Detect which cell encompasses the target text, then output its (X, Y) center coordinate. 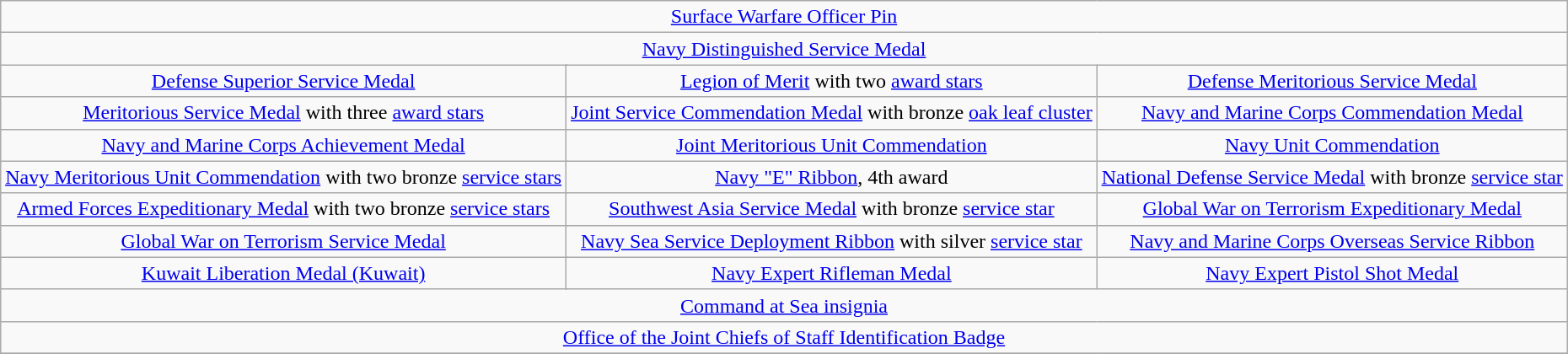
Navy Meritorious Unit Commendation with two bronze service stars (283, 177)
Joint Service Commendation Medal with bronze oak leaf cluster (832, 113)
National Defense Service Medal with bronze service star (1332, 177)
Defense Superior Service Medal (283, 81)
Navy Expert Pistol Shot Medal (1332, 273)
Joint Meritorious Unit Commendation (832, 145)
Meritorious Service Medal with three award stars (283, 113)
Office of the Joint Chiefs of Staff Identification Badge (784, 337)
Global War on Terrorism Expeditionary Medal (1332, 209)
Defense Meritorious Service Medal (1332, 81)
Legion of Merit with two award stars (832, 81)
Navy and Marine Corps Overseas Service Ribbon (1332, 241)
Armed Forces Expeditionary Medal with two bronze service stars (283, 209)
Command at Sea insignia (784, 305)
Navy Expert Rifleman Medal (832, 273)
Kuwait Liberation Medal (Kuwait) (283, 273)
Navy and Marine Corps Commendation Medal (1332, 113)
Navy Unit Commendation (1332, 145)
Southwest Asia Service Medal with bronze service star (832, 209)
Navy Distinguished Service Medal (784, 49)
Navy and Marine Corps Achievement Medal (283, 145)
Navy "E" Ribbon, 4th award (832, 177)
Surface Warfare Officer Pin (784, 17)
Navy Sea Service Deployment Ribbon with silver service star (832, 241)
Global War on Terrorism Service Medal (283, 241)
